Locate the cell with the specified text and output its [x, y] center coordinate. 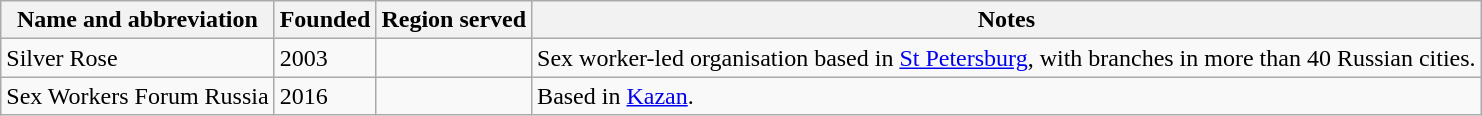
2003 [325, 58]
Sex Workers Forum Russia [138, 96]
Name and abbreviation [138, 20]
Region served [454, 20]
Based in Kazan. [1007, 96]
Sex worker-led organisation based in St Petersburg, with branches in more than 40 Russian cities. [1007, 58]
Notes [1007, 20]
2016 [325, 96]
Founded [325, 20]
Silver Rose [138, 58]
